Determine the (X, Y) coordinate at the center of the cell enclosing the given text.  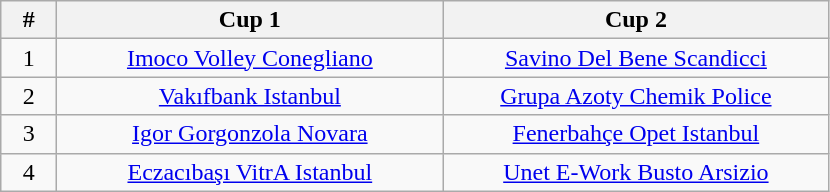
Imoco Volley Conegliano (250, 58)
3 (29, 134)
Fenerbahçe Opet Istanbul (636, 134)
2 (29, 96)
Eczacıbaşı VitrA Istanbul (250, 172)
Cup 1 (250, 20)
1 (29, 58)
Unet E-Work Busto Arsizio (636, 172)
4 (29, 172)
Igor Gorgonzola Novara (250, 134)
Vakıfbank Istanbul (250, 96)
Cup 2 (636, 20)
Savino Del Bene Scandicci (636, 58)
# (29, 20)
Grupa Azoty Chemik Police (636, 96)
